Return the (x, y) coordinate for the center point of the cell that contains the specified text.  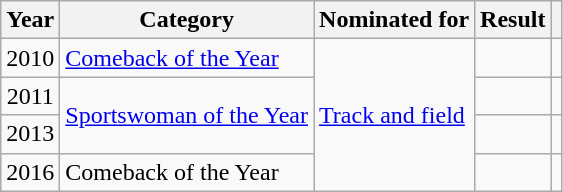
2016 (30, 172)
Category (187, 20)
Track and field (394, 115)
2011 (30, 96)
Nominated for (394, 20)
Result (513, 20)
Sportswoman of the Year (187, 115)
Year (30, 20)
2010 (30, 58)
2013 (30, 134)
